Scan for the cell matching the given text and deliver its [x, y] coordinate at center. 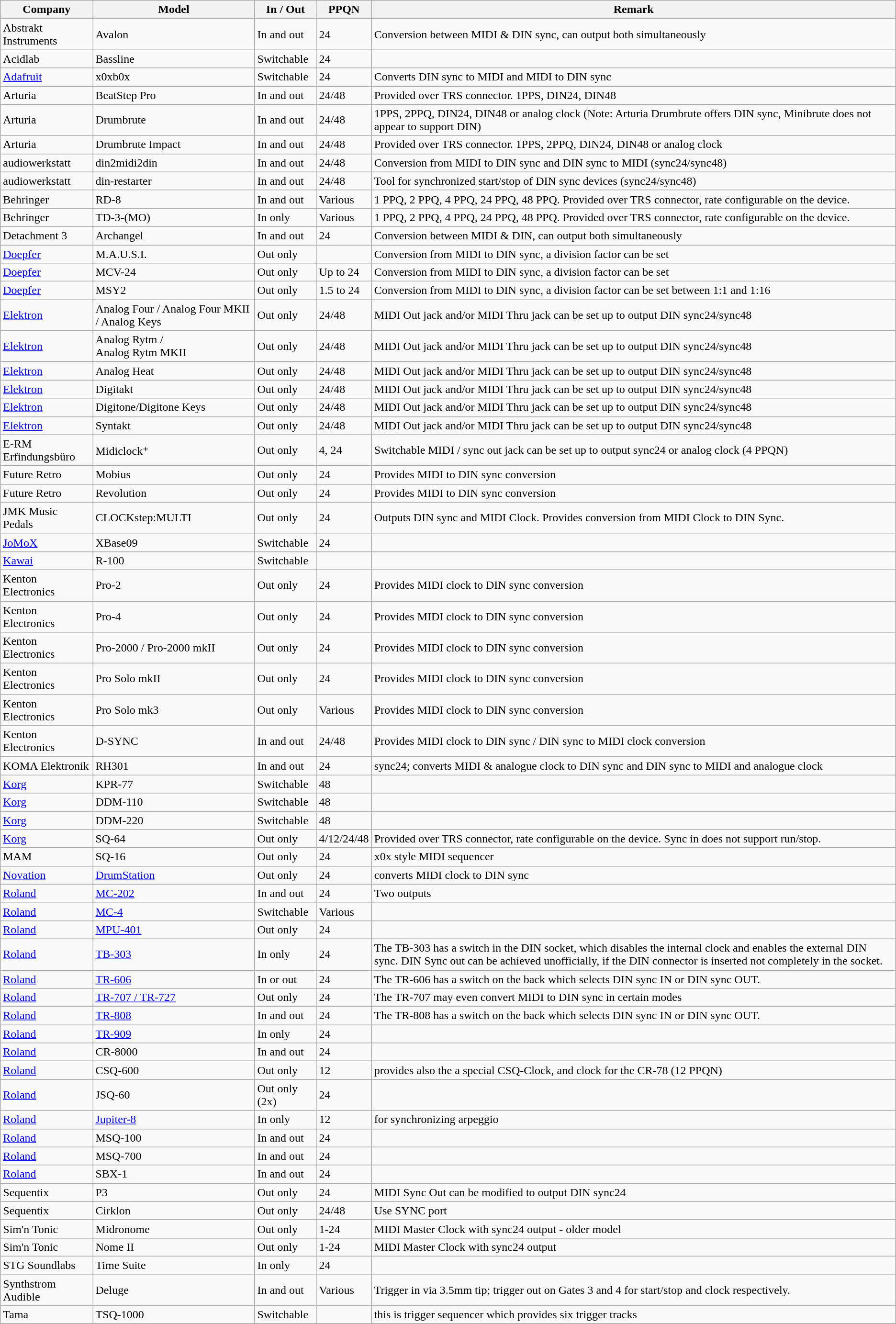
Bassline [174, 59]
4/12/24/48 [344, 839]
In or out [285, 979]
TSQ-1000 [174, 1315]
Analog Heat [174, 371]
TR-606 [174, 979]
Provides MIDI clock to DIN sync / DIN sync to MIDI clock conversion [634, 741]
Digitone/Digitone Keys [174, 407]
Conversion between MIDI & DIN sync, can output both simultaneously [634, 34]
Drumbrute [174, 120]
Drumbrute Impact [174, 145]
Remark [634, 10]
Avalon [174, 34]
SQ-64 [174, 839]
Jupiter-8 [174, 1120]
XBase09 [174, 542]
din-restarter [174, 181]
Trigger in via 3.5mm tip; trigger out on Gates 3 and 4 for start/stop and clock respectively. [634, 1290]
x0xb0x [174, 77]
MPU-401 [174, 930]
Digitakt [174, 389]
BeatStep Pro [174, 95]
Cirklon [174, 1211]
provides also the a special CSQ-Clock, and clock for the CR-78 (12 PPQN) [634, 1070]
JSQ-60 [174, 1095]
MIDI Sync Out can be modified to output DIN sync24 [634, 1192]
STG Soundlabs [47, 1265]
KOMA Elektronik [47, 766]
Synthstrom Audible [47, 1290]
RD-8 [174, 199]
Analog Four / Analog Four MKII / Analog Keys [174, 315]
MC-202 [174, 893]
TR-707 / TR-727 [174, 998]
Outputs DIN sync and MIDI Clock. Provides conversion from MIDI Clock to DIN Sync. [634, 518]
P3 [174, 1192]
Provided over TRS connector. 1PPS, 2PPQ, DIN24, DIN48 or analog clock [634, 145]
Novation [47, 875]
Nome II [174, 1247]
Mobius [174, 475]
Conversion between MIDI & DIN, can output both simultaneously [634, 236]
Conversion from MIDI to DIN sync, a division factor can be set between 1:1 and 1:16 [634, 291]
The TR-606 has a switch on the back which selects DIN sync IN or DIN sync OUT. [634, 979]
Pro Solo mkII [174, 679]
TR-808 [174, 1016]
DrumStation [174, 875]
Tama [47, 1315]
MCV-24 [174, 272]
Time Suite [174, 1265]
Detachment 3 [47, 236]
DDM-110 [174, 802]
CSQ-600 [174, 1070]
Up to 24 [344, 272]
converts MIDI clock to DIN sync [634, 875]
MAM [47, 857]
Model [174, 10]
CR-8000 [174, 1052]
4, 24 [344, 450]
Provided over TRS connector, rate configurable on the device. Sync in does not support run/stop. [634, 839]
MSY2 [174, 291]
Out only (2x) [285, 1095]
Revolution [174, 493]
1PPS, 2PPQ, DIN24, DIN48 or analog clock (Note: Arturia Drumbrute offers DIN sync, Minibrute does not appear to support DIN) [634, 120]
R-100 [174, 561]
Analog Rytm / Analog Rytm MKII [174, 347]
RH301 [174, 766]
x0x style MIDI sequencer [634, 857]
Tool for synchronized start/stop of DIN sync devices (sync24/sync48) [634, 181]
Converts DIN sync to MIDI and MIDI to DIN sync [634, 77]
DDM-220 [174, 820]
Midronome [174, 1229]
Deluge [174, 1290]
Pro-2 [174, 585]
Pro-4 [174, 617]
Abstrakt Instruments [47, 34]
Midiclock⁺ [174, 450]
E-RM Erfindungsbüro [47, 450]
MSQ-700 [174, 1156]
Switchable MIDI / sync out jack can be set up to output sync24 or analog clock (4 PPQN) [634, 450]
Kawai [47, 561]
Provided over TRS connector. 1PPS, DIN24, DIN48 [634, 95]
Adafruit [47, 77]
The TR-808 has a switch on the back which selects DIN sync IN or DIN sync OUT. [634, 1016]
TD-3-(MO) [174, 217]
din2midi2din [174, 163]
The TR-707 may even convert MIDI to DIN sync in certain modes [634, 998]
CLOCKstep:MULTI [174, 518]
Company [47, 10]
this is trigger sequencer which provides six trigger tracks [634, 1315]
Two outputs [634, 893]
MIDI Master Clock with sync24 output - older model [634, 1229]
Acidlab [47, 59]
1.5 to 24 [344, 291]
Pro-2000 / Pro-2000 mkII [174, 648]
PPQN [344, 10]
In / Out [285, 10]
MSQ-100 [174, 1138]
Pro Solo mk3 [174, 710]
for synchronizing arpeggio [634, 1120]
Conversion from MIDI to DIN sync and DIN sync to MIDI (sync24/sync48) [634, 163]
SBX-1 [174, 1174]
TB-303 [174, 954]
KPR-77 [174, 784]
MIDI Master Clock with sync24 output [634, 1247]
Archangel [174, 236]
sync24; converts MIDI & analogue clock to DIN sync and DIN sync to MIDI and analogue clock [634, 766]
Use SYNC port [634, 1211]
JMK Music Pedals [47, 518]
JoMoX [47, 542]
Syntakt [174, 426]
MC-4 [174, 911]
D-SYNC [174, 741]
M.A.U.S.I. [174, 254]
SQ-16 [174, 857]
TR-909 [174, 1034]
